Return [X, Y] of the center of cell containing provided text 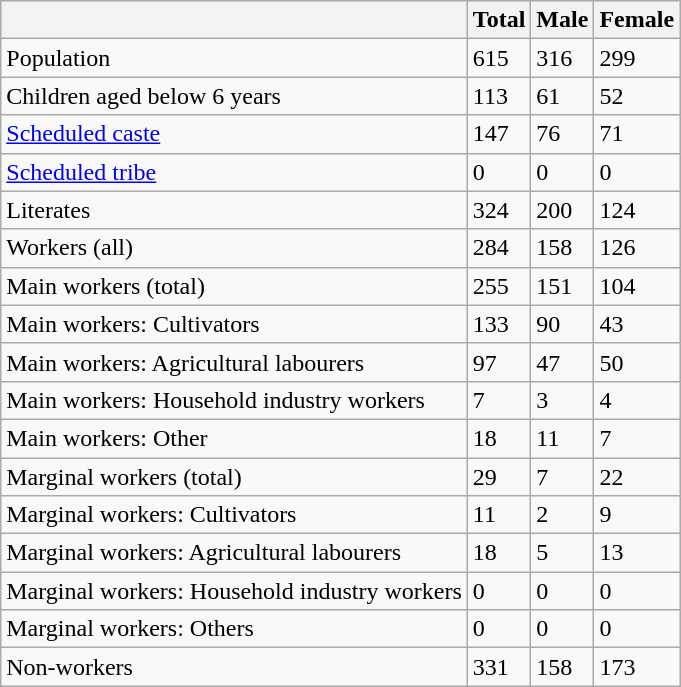
Workers (all) [234, 248]
47 [562, 362]
Scheduled tribe [234, 172]
124 [637, 210]
Marginal workers: Agricultural labourers [234, 553]
76 [562, 134]
113 [499, 96]
3 [562, 400]
316 [562, 58]
13 [637, 553]
Marginal workers (total) [234, 477]
299 [637, 58]
147 [499, 134]
615 [499, 58]
90 [562, 324]
50 [637, 362]
9 [637, 515]
151 [562, 286]
2 [562, 515]
61 [562, 96]
Main workers: Other [234, 438]
Children aged below 6 years [234, 96]
Scheduled caste [234, 134]
324 [499, 210]
200 [562, 210]
Male [562, 20]
104 [637, 286]
Main workers (total) [234, 286]
255 [499, 286]
Main workers: Cultivators [234, 324]
Total [499, 20]
43 [637, 324]
Marginal workers: Household industry workers [234, 591]
Population [234, 58]
Marginal workers: Others [234, 629]
Marginal workers: Cultivators [234, 515]
173 [637, 667]
331 [499, 667]
52 [637, 96]
Main workers: Agricultural labourers [234, 362]
133 [499, 324]
Main workers: Household industry workers [234, 400]
126 [637, 248]
97 [499, 362]
71 [637, 134]
284 [499, 248]
22 [637, 477]
Non-workers [234, 667]
5 [562, 553]
4 [637, 400]
29 [499, 477]
Literates [234, 210]
Female [637, 20]
